Search for the cell housing the specified text and yield its [X, Y] center coordinate. 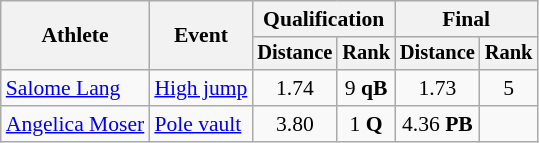
9 qB [366, 88]
1 Q [366, 124]
High jump [200, 88]
4.36 PB [438, 124]
Final [466, 19]
5 [509, 88]
Pole vault [200, 124]
Qualification [323, 19]
1.74 [294, 88]
Salome Lang [76, 88]
1.73 [438, 88]
Athlete [76, 36]
3.80 [294, 124]
Angelica Moser [76, 124]
Event [200, 36]
